Return the [x, y] coordinate for the center point of the cell that contains the specified text.  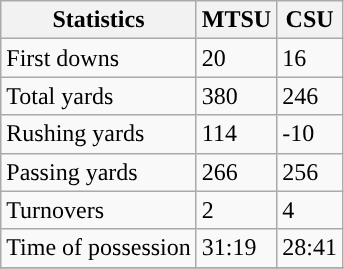
31:19 [236, 248]
Statistics [99, 20]
4 [310, 210]
Passing yards [99, 172]
CSU [310, 20]
28:41 [310, 248]
First downs [99, 58]
-10 [310, 134]
Total yards [99, 96]
380 [236, 96]
266 [236, 172]
MTSU [236, 20]
Time of possession [99, 248]
20 [236, 58]
114 [236, 134]
Rushing yards [99, 134]
16 [310, 58]
256 [310, 172]
Turnovers [99, 210]
2 [236, 210]
246 [310, 96]
